Find where the given text appears and provide that cell's center as [X, Y] coordinate. 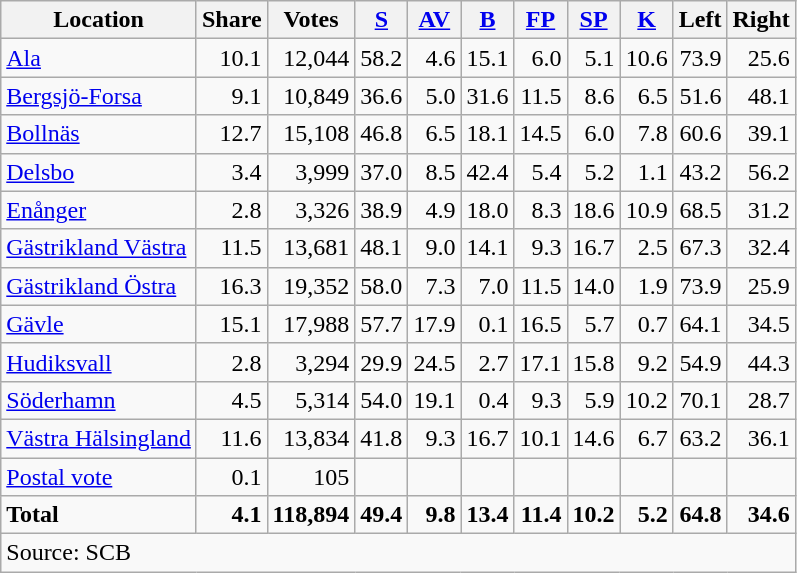
9.0 [434, 248]
24.5 [434, 362]
32.4 [761, 248]
13,681 [311, 248]
67.3 [700, 248]
Söderhamn [99, 400]
4.1 [232, 515]
Left [700, 20]
56.2 [761, 172]
17.1 [540, 362]
58.2 [382, 58]
8.6 [594, 96]
70.1 [700, 400]
Location [99, 20]
5.9 [594, 400]
7.0 [488, 286]
64.1 [700, 324]
19,352 [311, 286]
46.8 [382, 134]
118,894 [311, 515]
4.9 [434, 210]
64.8 [700, 515]
54.0 [382, 400]
17,988 [311, 324]
4.6 [434, 58]
11.6 [232, 438]
42.4 [488, 172]
31.2 [761, 210]
9.1 [232, 96]
5.7 [594, 324]
Gästrikland Östra [99, 286]
31.6 [488, 96]
9.2 [646, 362]
AV [434, 20]
14.5 [540, 134]
0.4 [488, 400]
14.6 [594, 438]
28.7 [761, 400]
7.3 [434, 286]
K [646, 20]
36.1 [761, 438]
1.9 [646, 286]
Postal vote [99, 477]
10,849 [311, 96]
57.7 [382, 324]
38.9 [382, 210]
15,108 [311, 134]
S [382, 20]
37.0 [382, 172]
3,326 [311, 210]
3,294 [311, 362]
41.8 [382, 438]
0.7 [646, 324]
44.3 [761, 362]
18.6 [594, 210]
Bollnäs [99, 134]
B [488, 20]
5.1 [594, 58]
Votes [311, 20]
13,834 [311, 438]
17.9 [434, 324]
49.4 [382, 515]
60.6 [700, 134]
Total [99, 515]
34.5 [761, 324]
43.2 [700, 172]
18.0 [488, 210]
Right [761, 20]
16.5 [540, 324]
39.1 [761, 134]
3,999 [311, 172]
Ala [99, 58]
68.5 [700, 210]
10.6 [646, 58]
9.8 [434, 515]
Share [232, 20]
16.3 [232, 286]
105 [311, 477]
SP [594, 20]
12,044 [311, 58]
Enånger [99, 210]
29.9 [382, 362]
5.0 [434, 96]
12.7 [232, 134]
1.1 [646, 172]
Västra Hälsingland [99, 438]
Source: SCB [398, 553]
15.8 [594, 362]
25.9 [761, 286]
18.1 [488, 134]
2.5 [646, 248]
54.9 [700, 362]
2.7 [488, 362]
14.1 [488, 248]
63.2 [700, 438]
51.6 [700, 96]
Bergsjö-Forsa [99, 96]
19.1 [434, 400]
8.5 [434, 172]
3.4 [232, 172]
36.6 [382, 96]
13.4 [488, 515]
34.6 [761, 515]
14.0 [594, 286]
8.3 [540, 210]
11.4 [540, 515]
FP [540, 20]
Delsbo [99, 172]
5,314 [311, 400]
7.8 [646, 134]
Hudiksvall [99, 362]
10.9 [646, 210]
Gästrikland Västra [99, 248]
5.4 [540, 172]
Gävle [99, 324]
58.0 [382, 286]
4.5 [232, 400]
25.6 [761, 58]
6.7 [646, 438]
